Find where the given text appears and provide that cell's center as [X, Y] coordinate. 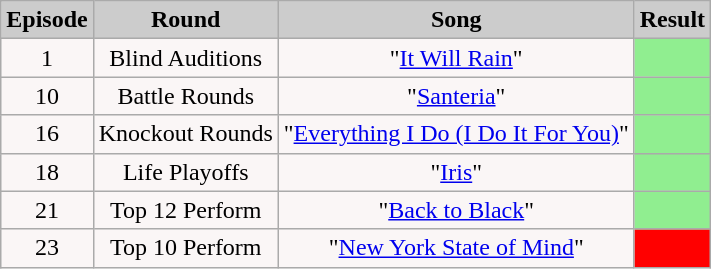
23 [47, 248]
Result [672, 20]
Episode [47, 20]
Knockout Rounds [186, 134]
Top 12 Perform [186, 210]
18 [47, 172]
21 [47, 210]
"Back to Black" [456, 210]
"Santeria" [456, 96]
"It Will Rain" [456, 58]
Top 10 Perform [186, 248]
Battle Rounds [186, 96]
"Everything I Do (I Do It For You)" [456, 134]
Life Playoffs [186, 172]
Blind Auditions [186, 58]
"Iris" [456, 172]
16 [47, 134]
Song [456, 20]
1 [47, 58]
"New York State of Mind" [456, 248]
Round [186, 20]
10 [47, 96]
